Find where the given text appears and provide that cell's center as [x, y] coordinate. 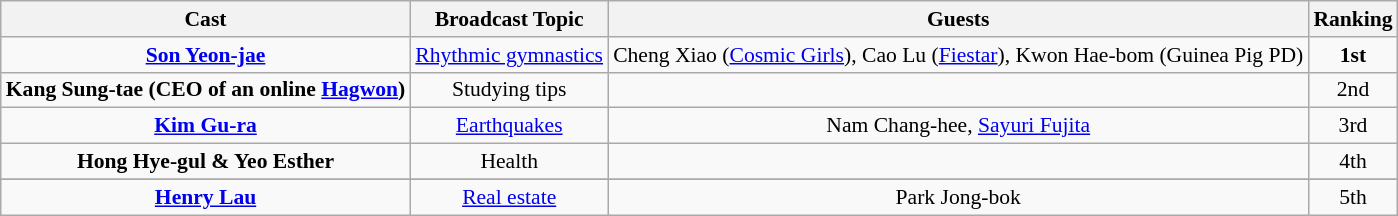
Kang Sung-tae (CEO of an online Hagwon) [206, 90]
Ranking [1352, 19]
Broadcast Topic [509, 19]
Cheng Xiao (Cosmic Girls), Cao Lu (Fiestar), Kwon Hae-bom (Guinea Pig PD) [958, 55]
Son Yeon-jae [206, 55]
Cast [206, 19]
1st [1352, 55]
Health [509, 162]
2nd [1352, 90]
Henry Lau [206, 197]
Studying tips [509, 90]
4th [1352, 162]
Real estate [509, 197]
Nam Chang-hee, Sayuri Fujita [958, 126]
Rhythmic gymnastics [509, 55]
Guests [958, 19]
Earthquakes [509, 126]
Park Jong-bok [958, 197]
3rd [1352, 126]
Hong Hye-gul & Yeo Esther [206, 162]
5th [1352, 197]
Kim Gu-ra [206, 126]
